Identify which cell holds the provided text, then report its [x, y] central coordinate. 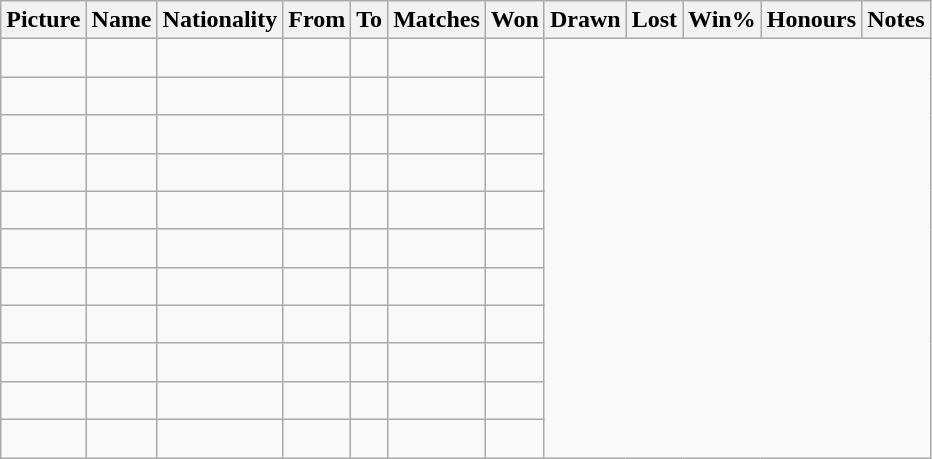
Picture [44, 20]
Lost [654, 20]
From [317, 20]
Honours [811, 20]
Drawn [585, 20]
Notes [896, 20]
Matches [437, 20]
Win% [722, 20]
Name [122, 20]
To [370, 20]
Nationality [220, 20]
Won [514, 20]
